Extract the [x, y] coordinate from the center of the cell holding the provided text.  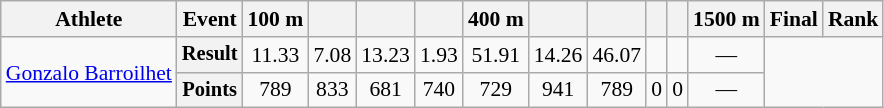
Result [210, 55]
681 [386, 90]
740 [439, 90]
7.08 [332, 55]
1.93 [439, 55]
Points [210, 90]
Final [794, 19]
13.23 [386, 55]
11.33 [275, 55]
400 m [496, 19]
100 m [275, 19]
Event [210, 19]
51.91 [496, 55]
Gonzalo Barroilhet [89, 72]
Rank [854, 19]
729 [496, 90]
46.07 [616, 55]
941 [558, 90]
1500 m [726, 19]
833 [332, 90]
Athlete [89, 19]
14.26 [558, 55]
